From the cell containing the given text, extract its center point as (X, Y) coordinate. 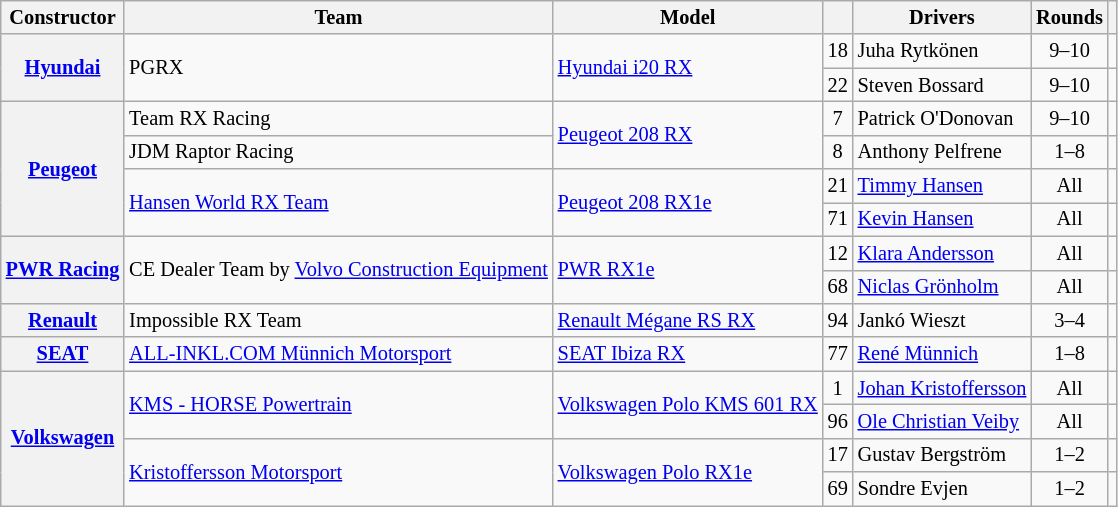
Niclas Grönholm (942, 287)
Team (338, 17)
7 (838, 118)
Jankó Wieszt (942, 320)
Hyundai (63, 68)
Hansen World RX Team (338, 202)
JDM Raptor Racing (338, 152)
Drivers (942, 17)
Peugeot 208 RX (688, 134)
Constructor (63, 17)
Renault Mégane RS RX (688, 320)
68 (838, 287)
Sondre Evjen (942, 489)
94 (838, 320)
ALL-INKL.COM Münnich Motorsport (338, 354)
Ole Christian Veiby (942, 421)
Team RX Racing (338, 118)
Anthony Pelfrene (942, 152)
12 (838, 253)
PGRX (338, 68)
Johan Kristoffersson (942, 388)
Kristoffersson Motorsport (338, 472)
PWR Racing (63, 270)
21 (838, 186)
René Münnich (942, 354)
SEAT (63, 354)
22 (838, 85)
Juha Rytkönen (942, 51)
Peugeot (63, 168)
18 (838, 51)
69 (838, 489)
SEAT Ibiza RX (688, 354)
77 (838, 354)
Patrick O'Donovan (942, 118)
Steven Bossard (942, 85)
Volkswagen (63, 438)
Hyundai i20 RX (688, 68)
17 (838, 455)
Kevin Hansen (942, 219)
Rounds (1070, 17)
Volkswagen Polo RX1e (688, 472)
PWR RX1e (688, 270)
71 (838, 219)
Renault (63, 320)
1 (838, 388)
Volkswagen Polo KMS 601 RX (688, 404)
8 (838, 152)
Peugeot 208 RX1e (688, 202)
Model (688, 17)
96 (838, 421)
3–4 (1070, 320)
Impossible RX Team (338, 320)
Timmy Hansen (942, 186)
Klara Andersson (942, 253)
Gustav Bergström (942, 455)
CE Dealer Team by Volvo Construction Equipment (338, 270)
KMS - HORSE Powertrain (338, 404)
